Capture the cell that displays the provided text and extract its (x, y) central coordinate. 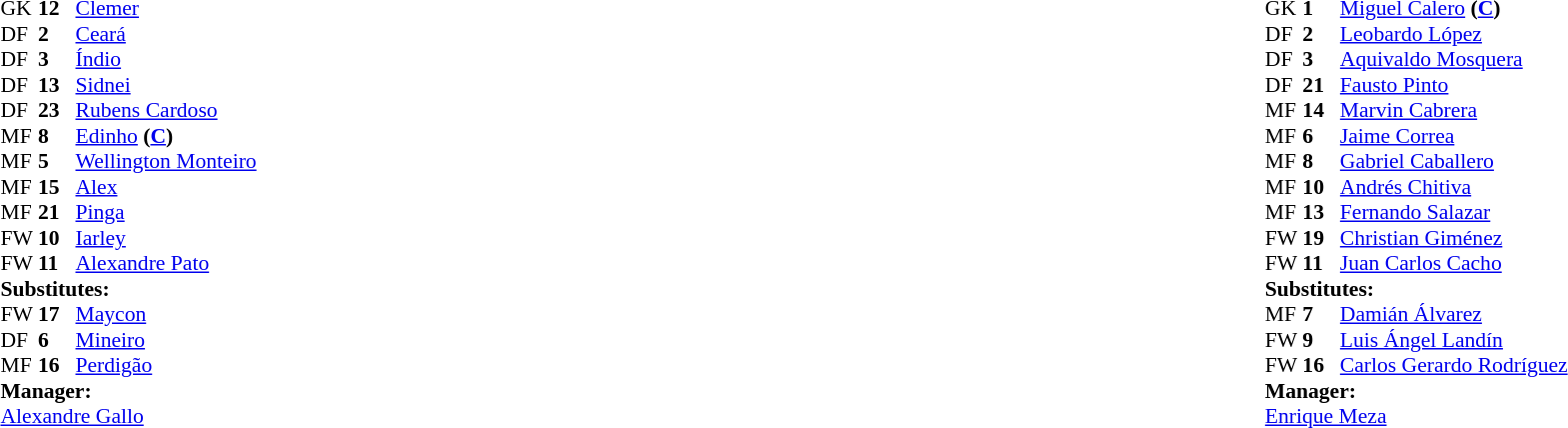
Luis Ángel Landín (1454, 340)
Wellington Monteiro (166, 161)
Índio (166, 59)
Sidnei (166, 85)
Pinga (166, 213)
14 (1321, 111)
Rubens Cardoso (166, 111)
Ceará (166, 34)
Perdigão (166, 365)
Maycon (166, 315)
Christian Giménez (1454, 238)
17 (57, 315)
Alex (166, 187)
Jaime Correa (1454, 136)
Juan Carlos Cacho (1454, 263)
Fausto Pinto (1454, 85)
15 (57, 187)
Marvin Cabrera (1454, 111)
9 (1321, 340)
Andrés Chitiva (1454, 187)
Mineiro (166, 340)
Edinho (C) (166, 136)
Alexandre Pato (166, 263)
23 (57, 111)
Fernando Salazar (1454, 213)
Damián Álvarez (1454, 315)
7 (1321, 315)
19 (1321, 238)
Gabriel Caballero (1454, 161)
5 (57, 161)
Carlos Gerardo Rodríguez (1454, 365)
Iarley (166, 238)
Leobardo López (1454, 34)
Aquivaldo Mosquera (1454, 59)
